Determine the (x, y) coordinate at the center of the cell enclosing the given text.  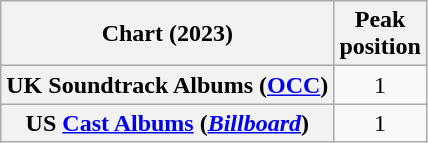
US Cast Albums (Billboard) (168, 123)
Peakposition (380, 34)
UK Soundtrack Albums (OCC) (168, 85)
Chart (2023) (168, 34)
